Provide the [X, Y] coordinate of the cell's center where the given text is located.  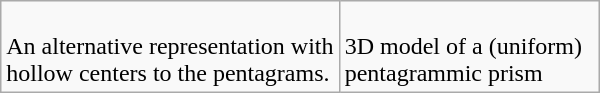
3D model of a (uniform) pentagrammic prism [469, 47]
An alternative representation with hollow centers to the pentagrams. [170, 47]
